Return the [X, Y] coordinate for the center point of the cell that contains the specified text.  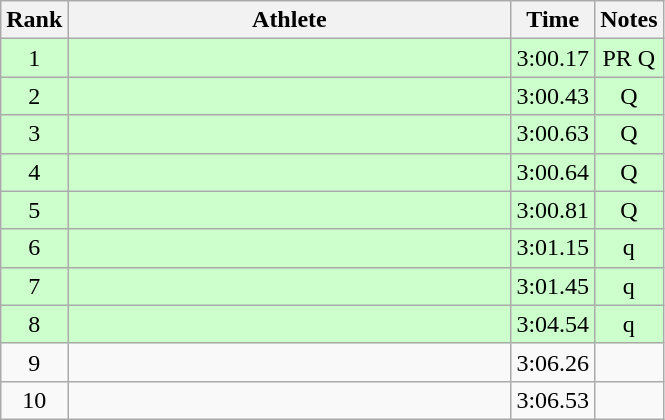
3:00.81 [553, 210]
3:01.15 [553, 248]
Rank [34, 20]
9 [34, 362]
3:01.45 [553, 286]
Notes [629, 20]
3:06.26 [553, 362]
3:00.43 [553, 96]
5 [34, 210]
10 [34, 400]
PR Q [629, 58]
3:00.63 [553, 134]
8 [34, 324]
3:04.54 [553, 324]
3:06.53 [553, 400]
3:00.17 [553, 58]
3:00.64 [553, 172]
1 [34, 58]
6 [34, 248]
3 [34, 134]
Time [553, 20]
7 [34, 286]
2 [34, 96]
4 [34, 172]
Athlete [290, 20]
